Locate the cell with the specified text and output its (X, Y) center coordinate. 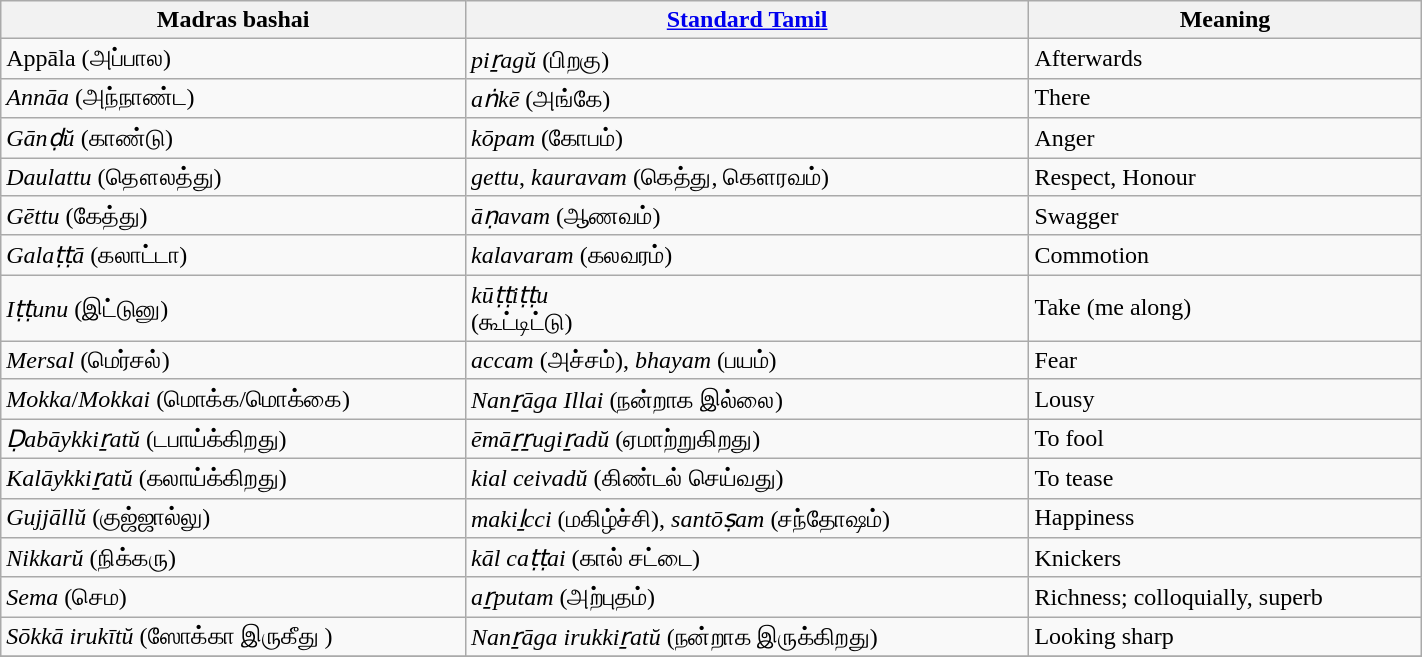
To fool (1225, 439)
Appāla (அப்பால) (234, 59)
Meaning (1225, 20)
accam (அச்சம்), bhayam (பயம்) (746, 360)
Lousy (1225, 399)
Gujjāllŭ (குஜ்ஜால்லு) (234, 518)
gettu, kauravam (கெத்து, கௌரவம்) (746, 177)
Mokka/Mokkai (மொக்க/மொக்கை) (234, 399)
Respect, Honour (1225, 177)
Mersal (மெர்சல்) (234, 360)
Iṭṭunu (இட்டுனு) (234, 308)
Afterwards (1225, 59)
Sema (செம) (234, 597)
Take (me along) (1225, 308)
Madras bashai (234, 20)
Nanṟāga Illai (நன்றாக இல்லை) (746, 399)
Looking sharp (1225, 637)
Richness; colloquially, superb (1225, 597)
piṟagŭ (பிறகு) (746, 59)
Swagger (1225, 216)
Gānḍŭ (காண்டு) (234, 138)
Gēttu (கேத்து) (234, 216)
āṇavam (ஆணவம்) (746, 216)
Ḍabāykkiṟatŭ (டபாய்க்கிறது) (234, 439)
makiḻcci (மகிழ்ச்சி), santōṣam (சந்தோஷம்) (746, 518)
kial ceivadŭ (கிண்டல் செய்வது) (746, 478)
kōpam (கோபம்) (746, 138)
Annāa (அந்நாண்ட) (234, 98)
To tease (1225, 478)
Standard Tamil (746, 20)
There (1225, 98)
Galaṭṭā (கலாட்டா) (234, 255)
Commotion (1225, 255)
Nanṟāga irukkiṟatŭ (நன்றாக இருக்கிறது) (746, 637)
Nikkarŭ (நிக்கரு) (234, 558)
Fear (1225, 360)
kalavaram (கலவரம்) (746, 255)
Kalāykkiṟatŭ (கலாய்க்கிறது) (234, 478)
Sōkkā irukītŭ (ஸோக்கா இருகீது ) (234, 637)
aṟputam (அற்புதம்) (746, 597)
Happiness (1225, 518)
Anger (1225, 138)
ēmāṟṟugiṟadŭ (ஏமாற்றுகிறது) (746, 439)
aṅkē (அங்கே) (746, 98)
kūṭṭiṭṭu(கூட்டிட்டு) (746, 308)
Knickers (1225, 558)
Daulattu (தௌலத்து) (234, 177)
kāl caṭṭai (கால் சட்டை) (746, 558)
